Determine the (x, y) coordinate at the center of the cell enclosing the given text.  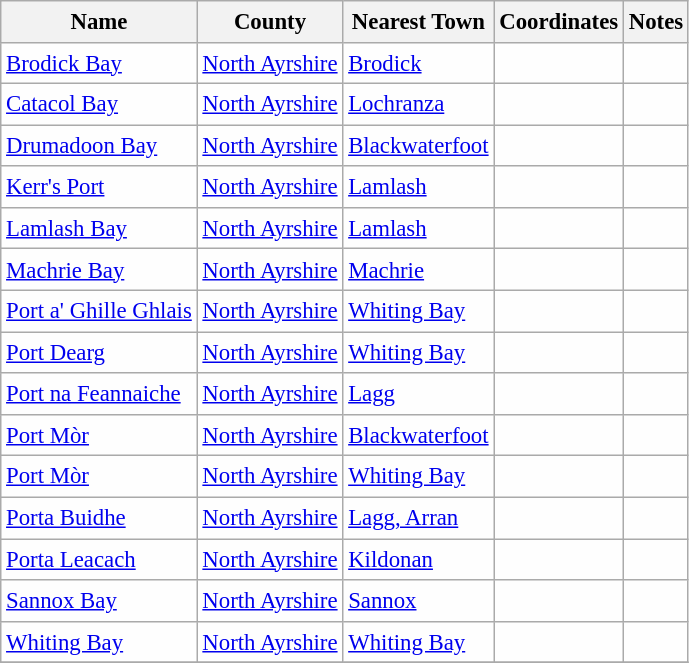
Lamlash Bay (99, 228)
Brodick (418, 62)
Brodick Bay (99, 62)
Name (99, 22)
Lagg (418, 394)
Lochranza (418, 104)
Port na Feannaiche (99, 394)
Lagg, Arran (418, 518)
Machrie (418, 270)
Port Dearg (99, 352)
Porta Buidhe (99, 518)
County (270, 22)
Sannox (418, 600)
Coordinates (559, 22)
Catacol Bay (99, 104)
Notes (656, 22)
Machrie Bay (99, 270)
Nearest Town (418, 22)
Kildonan (418, 560)
Sannox Bay (99, 600)
Port a' Ghille Ghlais (99, 312)
Porta Leacach (99, 560)
Kerr's Port (99, 186)
Drumadoon Bay (99, 146)
